For the text-containing cell, return its midpoint in (x, y) coordinate format. 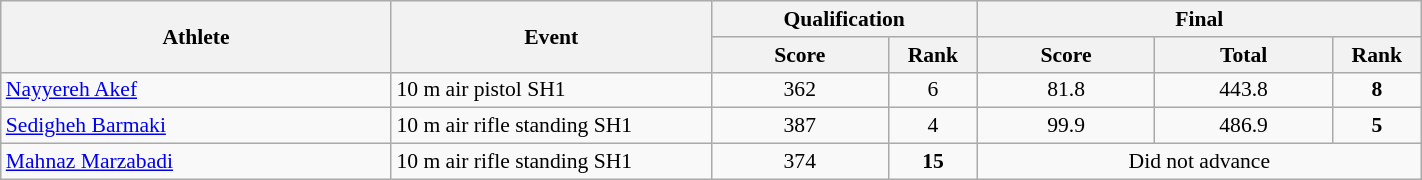
387 (800, 126)
6 (934, 90)
8 (1376, 90)
10 m air pistol SH1 (551, 90)
Qualification (844, 19)
374 (800, 162)
Event (551, 36)
486.9 (1244, 126)
443.8 (1244, 90)
Total (1244, 55)
362 (800, 90)
81.8 (1066, 90)
Nayyereh Akef (196, 90)
15 (934, 162)
Sedigheh Barmaki (196, 126)
5 (1376, 126)
4 (934, 126)
Did not advance (1199, 162)
Mahnaz Marzabadi (196, 162)
Final (1199, 19)
99.9 (1066, 126)
Athlete (196, 36)
